For the text-containing cell, return its midpoint in [X, Y] coordinate format. 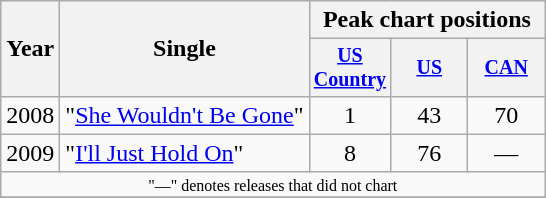
Single [184, 49]
2009 [30, 153]
"She Wouldn't Be Gone" [184, 115]
US [430, 68]
1 [350, 115]
"I'll Just Hold On" [184, 153]
US Country [350, 68]
— [506, 153]
Peak chart positions [427, 20]
43 [430, 115]
2008 [30, 115]
76 [430, 153]
"—" denotes releases that did not chart [273, 184]
70 [506, 115]
Year [30, 49]
8 [350, 153]
CAN [506, 68]
